Return the (x, y) coordinate for the center point of the cell that contains the specified text.  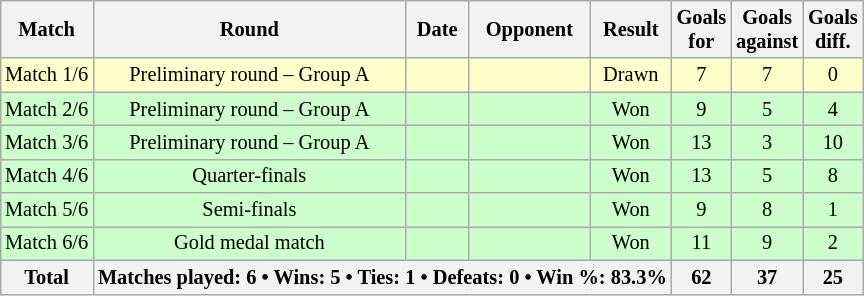
Total (46, 277)
Opponent (530, 29)
Match 5/6 (46, 210)
Date (438, 29)
37 (767, 277)
Round (250, 29)
Gold medal match (250, 243)
Matches played: 6 • Wins: 5 • Ties: 1 • Defeats: 0 • Win %: 83.3% (382, 277)
3 (767, 142)
Goalsagainst (767, 29)
62 (702, 277)
Match 2/6 (46, 109)
Result (631, 29)
Match 3/6 (46, 142)
Quarter-finals (250, 176)
Match 1/6 (46, 75)
10 (833, 142)
Semi-finals (250, 210)
Drawn (631, 75)
2 (833, 243)
1 (833, 210)
11 (702, 243)
Match 6/6 (46, 243)
0 (833, 75)
Goalsfor (702, 29)
25 (833, 277)
4 (833, 109)
Match (46, 29)
Match 4/6 (46, 176)
Goalsdiff. (833, 29)
